Return [x, y] of the center of cell containing provided text 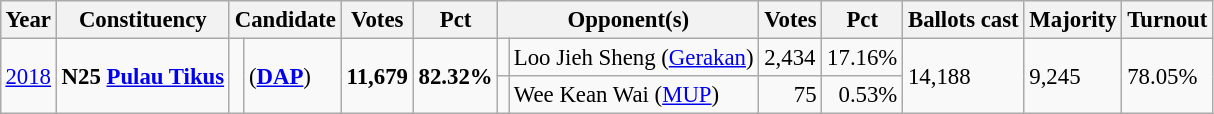
2,434 [790, 57]
2018 [28, 76]
Ballots cast [964, 20]
78.05% [1168, 76]
Constituency [142, 20]
9,245 [1073, 76]
14,188 [964, 76]
(DAP) [293, 76]
Turnout [1168, 20]
Opponent(s) [628, 20]
N25 Pulau Tikus [142, 76]
17.16% [862, 57]
Loo Jieh Sheng (Gerakan) [633, 57]
Year [28, 20]
Wee Kean Wai (MUP) [633, 95]
75 [790, 95]
Candidate [285, 20]
Majority [1073, 20]
0.53% [862, 95]
82.32% [456, 76]
11,679 [377, 76]
